Pinpoint the cell where the given text exists, returning its (x, y) midpoint coordinate. 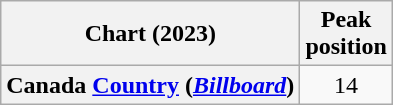
Canada Country (Billboard) (150, 85)
14 (346, 85)
Chart (2023) (150, 34)
Peakposition (346, 34)
